Search for the cell housing the specified text and yield its [x, y] center coordinate. 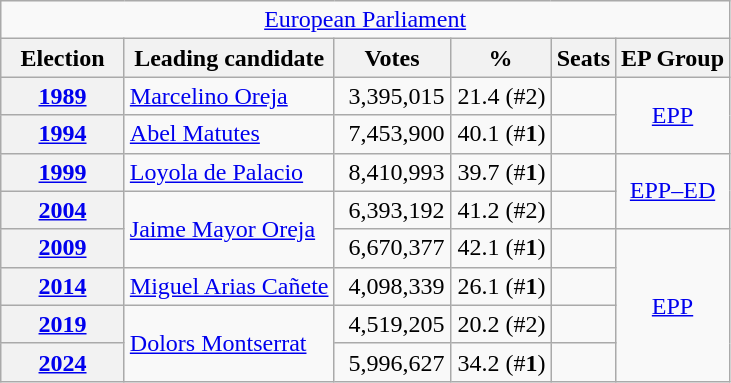
1999 [63, 172]
Dolors Montserrat [229, 343]
1989 [63, 96]
26.1 (#1) [500, 286]
4,098,339 [392, 286]
5,996,627 [392, 362]
Votes [392, 58]
Abel Matutes [229, 134]
Leading candidate [229, 58]
2009 [63, 248]
Miguel Arias Cañete [229, 286]
2004 [63, 210]
2024 [63, 362]
6,670,377 [392, 248]
6,393,192 [392, 210]
7,453,900 [392, 134]
Seats [583, 58]
European Parliament [366, 20]
20.2 (#2) [500, 324]
EPP–ED [673, 191]
2019 [63, 324]
8,410,993 [392, 172]
Loyola de Palacio [229, 172]
% [500, 58]
41.2 (#2) [500, 210]
3,395,015 [392, 96]
Marcelino Oreja [229, 96]
1994 [63, 134]
4,519,205 [392, 324]
21.4 (#2) [500, 96]
40.1 (#1) [500, 134]
Election [63, 58]
39.7 (#1) [500, 172]
EP Group [673, 58]
2014 [63, 286]
34.2 (#1) [500, 362]
Jaime Mayor Oreja [229, 229]
42.1 (#1) [500, 248]
